Output the (x, y) coordinate of the center of the cell containing the given text.  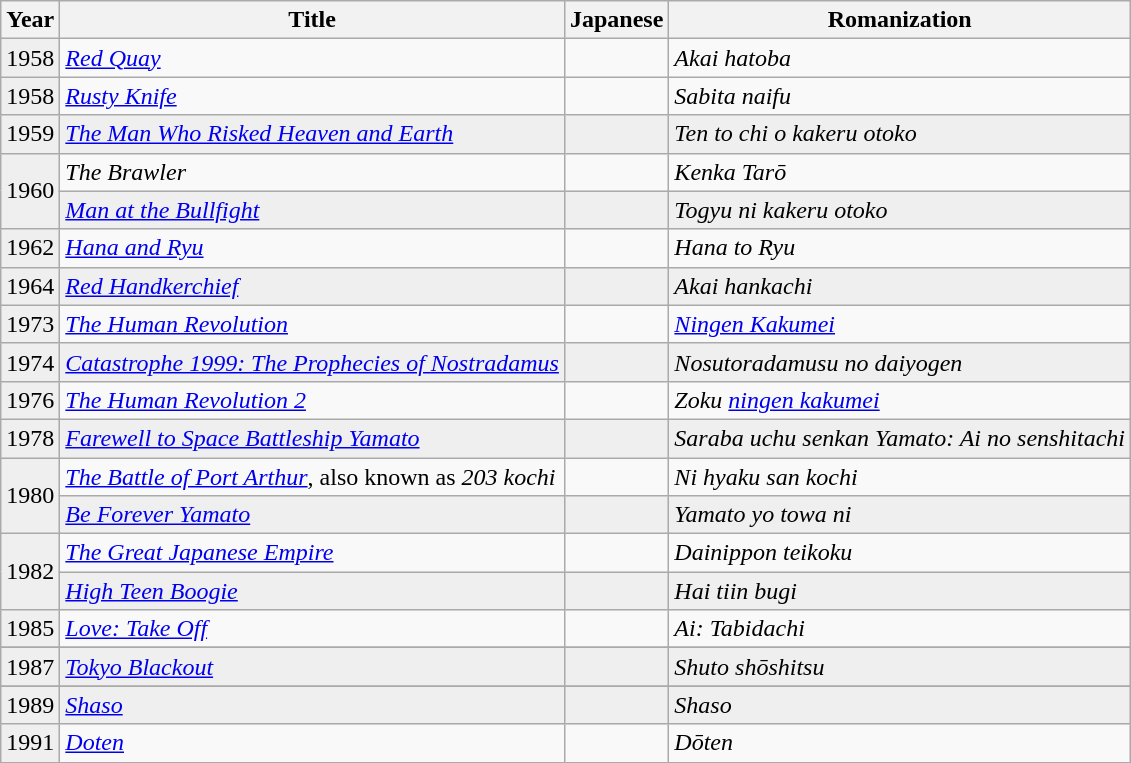
Ten to chi o kakeru otoko (900, 134)
Ni hyaku san kochi (900, 477)
Red Quay (312, 58)
1974 (30, 362)
Togyu ni kakeru otoko (900, 210)
Title (312, 20)
Zoku ningen kakumei (900, 400)
Catastrophe 1999: The Prophecies of Nostradamus (312, 362)
1989 (30, 705)
Japanese (616, 20)
1991 (30, 743)
Rusty Knife (312, 96)
Doten (312, 743)
Love: Take Off (312, 629)
Farewell to Space Battleship Yamato (312, 438)
1962 (30, 248)
Ai: Tabidachi (900, 629)
Dainippon teikoku (900, 553)
1978 (30, 438)
Romanization (900, 20)
Akai hankachi (900, 286)
Yamato yo towa ni (900, 515)
Sabita naifu (900, 96)
Dōten (900, 743)
Man at the Bullfight (312, 210)
Ningen Kakumei (900, 324)
1973 (30, 324)
Hana and Ryu (312, 248)
Akai hatoba (900, 58)
High Teen Boogie (312, 591)
The Human Revolution (312, 324)
1987 (30, 667)
Tokyo Blackout (312, 667)
The Battle of Port Arthur, also known as 203 kochi (312, 477)
Nosutoradamusu no daiyogen (900, 362)
The Human Revolution 2 (312, 400)
Hai tiin bugi (900, 591)
1976 (30, 400)
1982 (30, 572)
1964 (30, 286)
The Brawler (312, 172)
The Man Who Risked Heaven and Earth (312, 134)
1985 (30, 629)
1960 (30, 191)
Saraba uchu senkan Yamato: Ai no senshitachi (900, 438)
Year (30, 20)
Be Forever Yamato (312, 515)
Red Handkerchief (312, 286)
1959 (30, 134)
Hana to Ryu (900, 248)
Shuto shōshitsu (900, 667)
The Great Japanese Empire (312, 553)
1980 (30, 496)
Kenka Tarō (900, 172)
